Extract the (X, Y) coordinate from the center of the cell holding the provided text.  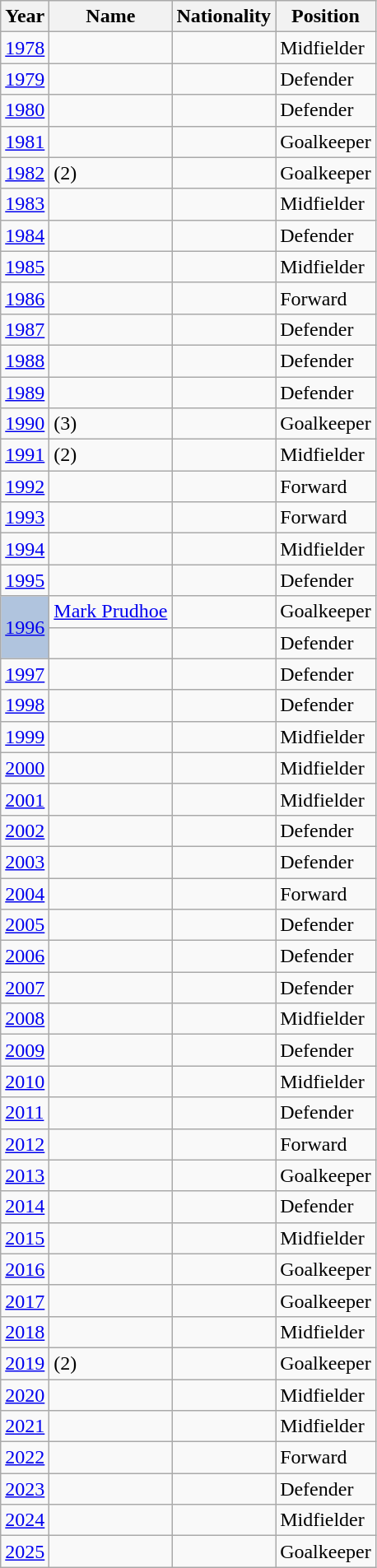
1994 (25, 549)
Nationality (224, 16)
(3) (110, 424)
2016 (25, 1269)
2024 (25, 1520)
1988 (25, 361)
2020 (25, 1395)
1981 (25, 142)
2010 (25, 1082)
1998 (25, 705)
1985 (25, 267)
2011 (25, 1113)
2003 (25, 862)
2015 (25, 1238)
1996 (25, 627)
2009 (25, 1050)
1982 (25, 173)
1978 (25, 48)
2025 (25, 1552)
2017 (25, 1300)
Year (25, 16)
1989 (25, 393)
Mark Prudhoe (110, 612)
1995 (25, 580)
1980 (25, 110)
2022 (25, 1458)
1992 (25, 486)
1991 (25, 455)
2006 (25, 956)
Position (326, 16)
2018 (25, 1332)
2014 (25, 1207)
Name (110, 16)
2007 (25, 988)
2013 (25, 1175)
1999 (25, 737)
2008 (25, 1019)
1984 (25, 235)
2019 (25, 1363)
1986 (25, 298)
2002 (25, 831)
1987 (25, 329)
2000 (25, 768)
2004 (25, 893)
2005 (25, 925)
1983 (25, 204)
1979 (25, 79)
2021 (25, 1426)
2012 (25, 1144)
2001 (25, 799)
2023 (25, 1489)
1990 (25, 424)
1993 (25, 518)
1997 (25, 674)
